Output the [X, Y] coordinate of the center of the cell containing the given text.  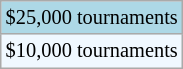
$25,000 tournaments [92, 17]
$10,000 tournaments [92, 51]
